Scan for the cell matching the given text and deliver its (X, Y) coordinate at center. 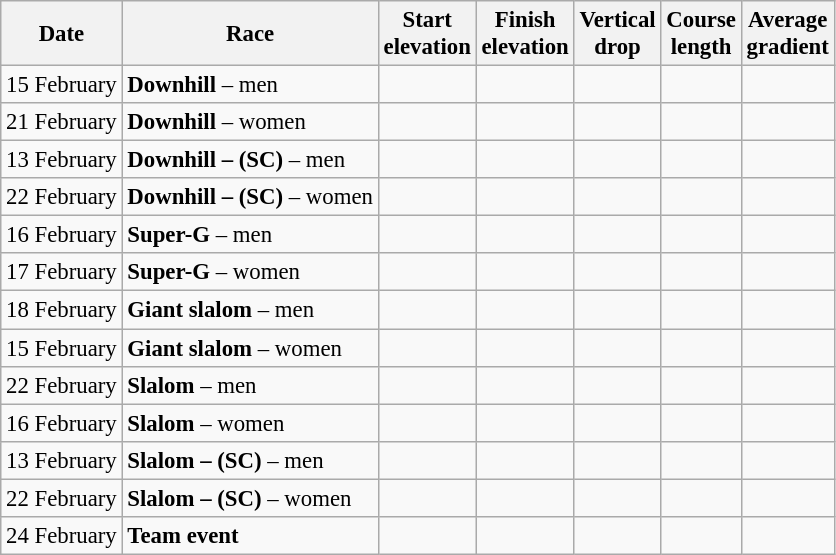
Race (250, 34)
Giant slalom – women (250, 348)
Super-G – men (250, 235)
18 February (62, 310)
Verticaldrop (618, 34)
Averagegradient (788, 34)
Finishelevation (525, 34)
17 February (62, 273)
Slalom – women (250, 423)
Date (62, 34)
21 February (62, 122)
Startelevation (427, 34)
24 February (62, 536)
Super-G – women (250, 273)
Downhill – (SC) – men (250, 160)
Slalom – men (250, 385)
Giant slalom – men (250, 310)
Downhill – women (250, 122)
Slalom – (SC) – women (250, 498)
Courselength (701, 34)
Downhill – men (250, 85)
Downhill – (SC) – women (250, 197)
Team event (250, 536)
Slalom – (SC) – men (250, 460)
